Detect which cell encompasses the target text, then output its [X, Y] center coordinate. 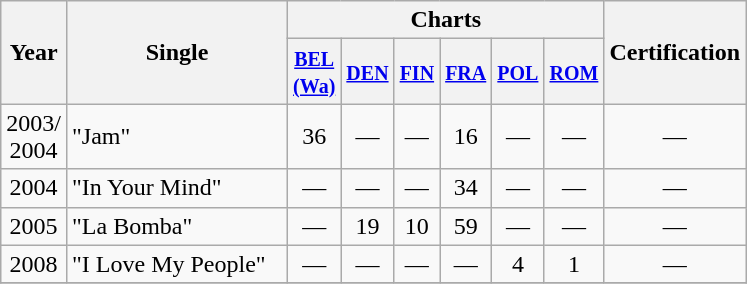
FIN [417, 72]
34 [466, 188]
19 [368, 226]
FRA [466, 72]
36 [314, 136]
"Jam" [176, 136]
16 [466, 136]
59 [466, 226]
4 [518, 264]
1 [574, 264]
2008 [34, 264]
2005 [34, 226]
ROM [574, 72]
Single [176, 52]
BEL(Wa) [314, 72]
Certification [675, 52]
"La Bomba" [176, 226]
"I Love My People" [176, 264]
2004 [34, 188]
"In Your Mind" [176, 188]
Year [34, 52]
2003/2004 [34, 136]
POL [518, 72]
Charts [446, 20]
10 [417, 226]
DEN [368, 72]
